Return the [X, Y] coordinate for the center point of the cell that contains the specified text.  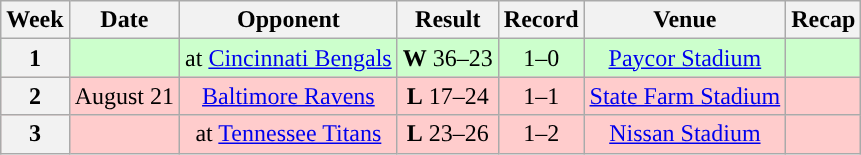
1–0 [541, 58]
L 23–26 [448, 134]
State Farm Stadium [685, 96]
Recap [824, 20]
Nissan Stadium [685, 134]
Week [35, 20]
3 [35, 134]
Paycor Stadium [685, 58]
Baltimore Ravens [289, 96]
L 17–24 [448, 96]
at Cincinnati Bengals [289, 58]
1–2 [541, 134]
Opponent [289, 20]
1–1 [541, 96]
1 [35, 58]
at Tennessee Titans [289, 134]
Venue [685, 20]
2 [35, 96]
Result [448, 20]
W 36–23 [448, 58]
August 21 [124, 96]
Date [124, 20]
Record [541, 20]
